Output the (X, Y) coordinate of the center of the cell containing the given text.  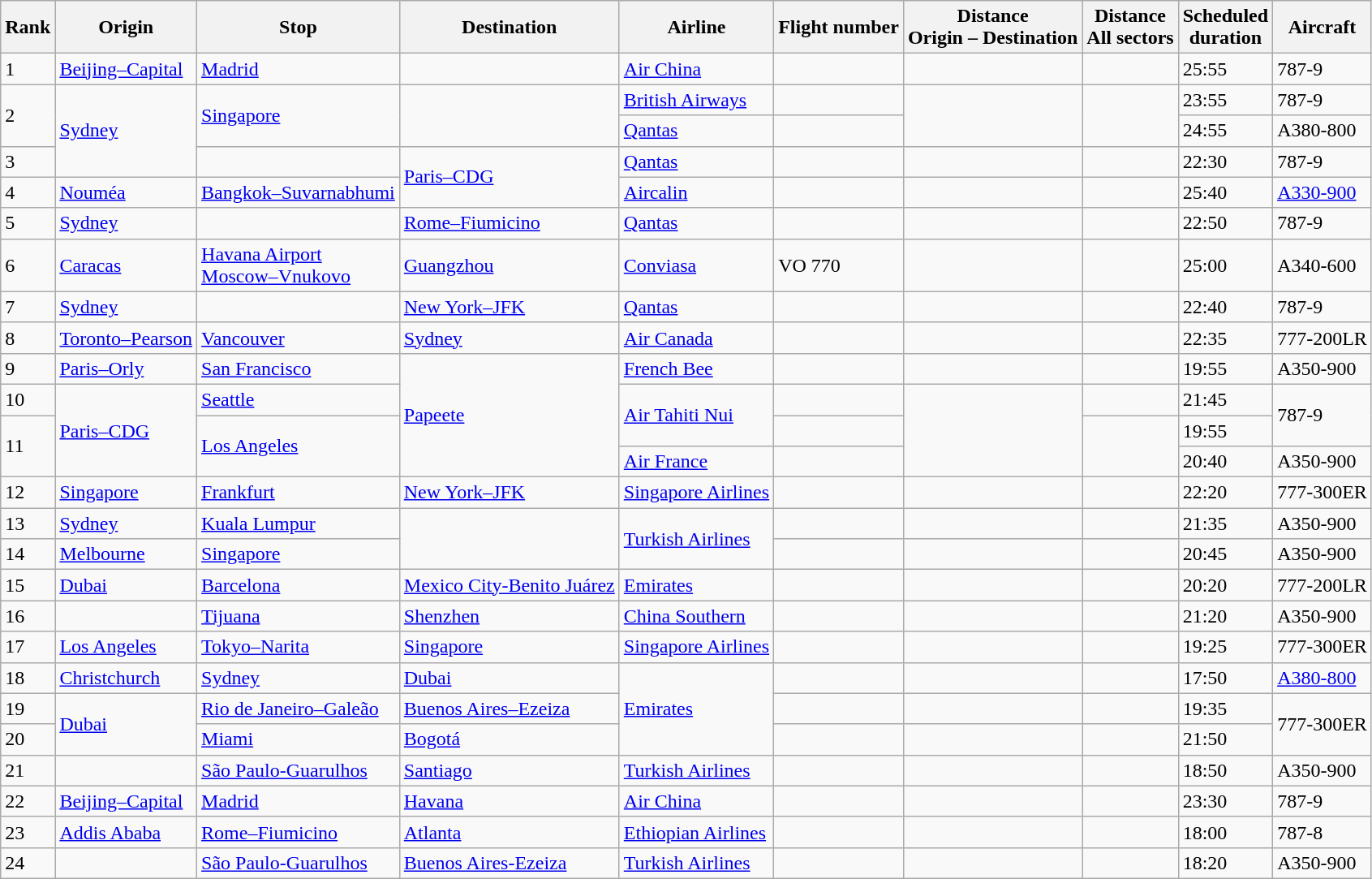
Airline (696, 28)
23:30 (1225, 801)
9 (28, 368)
21 (28, 770)
18 (28, 678)
Guangzhou (510, 265)
Seattle (299, 399)
12 (28, 493)
4 (28, 192)
Melbourne (127, 554)
Bangkok–Suvarnabhumi (299, 192)
11 (28, 446)
Flight number (839, 28)
16 (28, 616)
23:55 (1225, 100)
Ethiopian Airlines (696, 832)
Miami (299, 739)
Buenos Aires–Ezeiza (510, 709)
14 (28, 554)
Toronto–Pearson (127, 338)
Havana Airport Moscow–Vnukovo (299, 265)
Rank (28, 28)
25:40 (1225, 192)
Buenos Aires-Ezeiza (510, 863)
Rio de Janeiro–Galeão (299, 709)
Tijuana (299, 616)
19:25 (1225, 647)
A340-600 (1323, 265)
20:20 (1225, 585)
Tokyo–Narita (299, 647)
7 (28, 307)
19:35 (1225, 709)
Vancouver (299, 338)
Havana (510, 801)
22:20 (1225, 493)
3 (28, 162)
17:50 (1225, 678)
21:50 (1225, 739)
13 (28, 524)
Frankfurt (299, 493)
1 (28, 69)
25:55 (1225, 69)
DistanceAll sectors (1130, 28)
8 (28, 338)
21:45 (1225, 399)
Barcelona (299, 585)
VO 770 (839, 265)
Mexico City-Benito Juárez (510, 585)
15 (28, 585)
DistanceOrigin – Destination (992, 28)
French Bee (696, 368)
22:50 (1225, 223)
25:00 (1225, 265)
Paris–Orly (127, 368)
San Francisco (299, 368)
Christchurch (127, 678)
Bogotá (510, 739)
21:20 (1225, 616)
22 (28, 801)
Caracas (127, 265)
10 (28, 399)
Shenzhen (510, 616)
787-8 (1323, 832)
Aircraft (1323, 28)
Santiago (510, 770)
British Airways (696, 100)
18:50 (1225, 770)
A330-900 (1323, 192)
Destination (510, 28)
Kuala Lumpur (299, 524)
21:35 (1225, 524)
17 (28, 647)
Papeete (510, 415)
Origin (127, 28)
Air Tahiti Nui (696, 415)
20 (28, 739)
18:00 (1225, 832)
Addis Ababa (127, 832)
5 (28, 223)
20:45 (1225, 554)
2 (28, 115)
Atlanta (510, 832)
Scheduledduration (1225, 28)
Stop (299, 28)
Conviasa (696, 265)
6 (28, 265)
19 (28, 709)
24 (28, 863)
22:35 (1225, 338)
Nouméa (127, 192)
China Southern (696, 616)
23 (28, 832)
22:30 (1225, 162)
20:40 (1225, 462)
Aircalin (696, 192)
24:55 (1225, 131)
Air Canada (696, 338)
Air France (696, 462)
22:40 (1225, 307)
18:20 (1225, 863)
